Provide the (X, Y) coordinate of the cell's center where the given text is located.  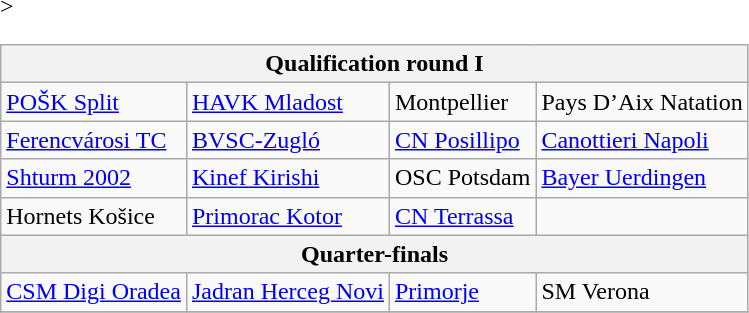
Quarter-finals (375, 254)
OSC Potsdam (462, 178)
Canottieri Napoli (642, 140)
POŠK Split (94, 102)
Hornets Košice (94, 216)
CN Terrassa (462, 216)
Kinef Kirishi (288, 178)
BVSC-Zugló (288, 140)
Primorje (462, 292)
Pays D’Aix Natation (642, 102)
Jadran Herceg Novi (288, 292)
CSM Digi Oradea (94, 292)
HAVK Mladost (288, 102)
Ferencvárosi TC (94, 140)
SM Verona (642, 292)
Bayer Uerdingen (642, 178)
Montpellier (462, 102)
Qualification round I (375, 64)
Shturm 2002 (94, 178)
CN Posillipo (462, 140)
Primorac Kotor (288, 216)
